Scan for the cell matching the given text and deliver its (x, y) coordinate at center. 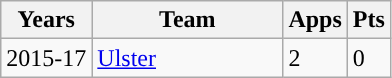
Ulster (188, 58)
0 (368, 58)
Years (46, 20)
Team (188, 20)
2 (315, 58)
2015-17 (46, 58)
Apps (315, 20)
Pts (368, 20)
